Extract the [x, y] coordinate from the center of the cell holding the provided text.  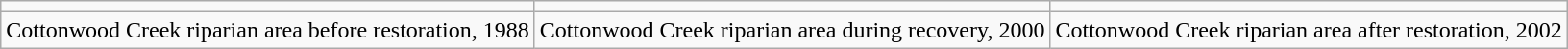
Cottonwood Creek riparian area during recovery, 2000 [792, 30]
Cottonwood Creek riparian area before restoration, 1988 [268, 30]
Cottonwood Creek riparian area after restoration, 2002 [1309, 30]
